Capture the cell that displays the provided text and extract its (X, Y) central coordinate. 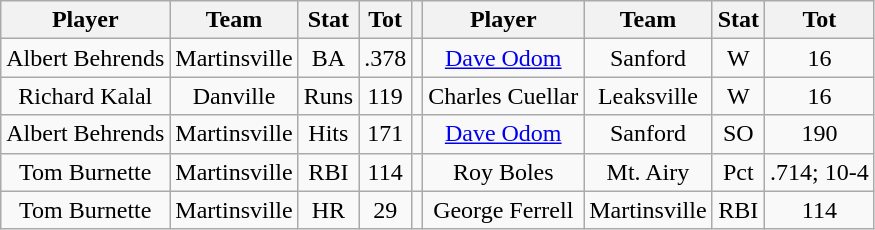
Richard Kalal (86, 96)
George Ferrell (504, 210)
Leaksville (648, 96)
Runs (328, 96)
171 (386, 134)
Hits (328, 134)
BA (328, 58)
Roy Boles (504, 172)
.714; 10-4 (820, 172)
Pct (738, 172)
Charles Cuellar (504, 96)
190 (820, 134)
.378 (386, 58)
29 (386, 210)
SO (738, 134)
Mt. Airy (648, 172)
Danville (234, 96)
HR (328, 210)
119 (386, 96)
